Find where the given text appears and provide that cell's center as [x, y] coordinate. 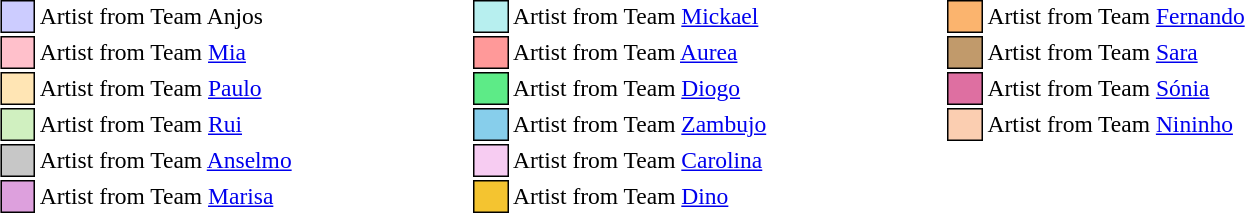
Artist from Team Aurea [639, 52]
Artist from Team Carolina [639, 160]
Artist from Team Mia [166, 52]
Artist from Team Diogo [639, 88]
Artist from Team Zambujo [639, 124]
Artist from Team Dino [639, 196]
Artist from Team Rui [166, 124]
Artist from Team Marisa [166, 196]
Artist from Team Mickael [639, 16]
Artist from Team Anjos [166, 16]
Artist from Team Anselmo [166, 160]
Artist from Team Paulo [166, 88]
